Identify which cell holds the provided text, then report its [X, Y] central coordinate. 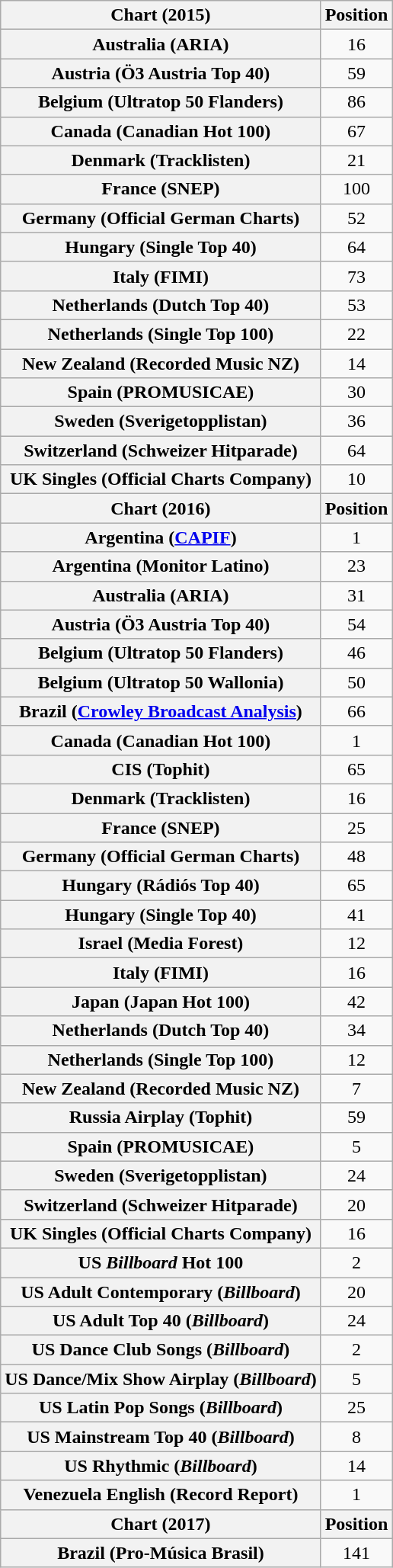
CIS (Tophit) [161, 769]
8 [356, 1437]
46 [356, 653]
21 [356, 160]
23 [356, 566]
Israel (Media Forest) [161, 944]
53 [356, 305]
7 [356, 1089]
34 [356, 1031]
141 [356, 1553]
50 [356, 682]
US Adult Top 40 (Billboard) [161, 1321]
73 [356, 276]
52 [356, 218]
US Latin Pop Songs (Billboard) [161, 1408]
US Dance/Mix Show Airplay (Billboard) [161, 1379]
48 [356, 857]
Japan (Japan Hot 100) [161, 1002]
31 [356, 595]
Hungary (Rádiós Top 40) [161, 886]
41 [356, 915]
67 [356, 131]
42 [356, 1002]
22 [356, 334]
Venezuela English (Record Report) [161, 1495]
Argentina (CAPIF) [161, 537]
100 [356, 189]
Argentina (Monitor Latino) [161, 566]
Russia Airplay (Tophit) [161, 1117]
US Mainstream Top 40 (Billboard) [161, 1437]
Brazil (Crowley Broadcast Analysis) [161, 711]
US Adult Contemporary (Billboard) [161, 1292]
Chart (2017) [161, 1524]
Brazil (Pro-Música Brasil) [161, 1553]
54 [356, 624]
US Rhythmic (Billboard) [161, 1466]
Chart (2016) [161, 508]
86 [356, 102]
36 [356, 422]
66 [356, 711]
10 [356, 479]
Chart (2015) [161, 15]
Belgium (Ultratop 50 Wallonia) [161, 682]
30 [356, 393]
US Dance Club Songs (Billboard) [161, 1350]
US Billboard Hot 100 [161, 1262]
